Locate the cell with the specified text and output its [X, Y] center coordinate. 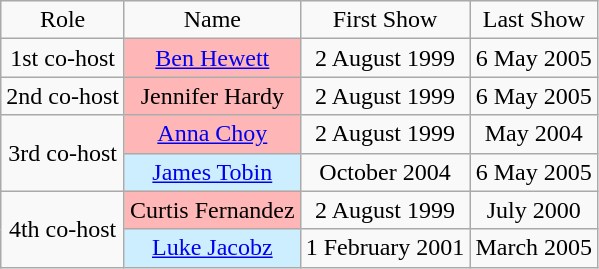
October 2004 [385, 172]
4th co-host [63, 229]
Role [63, 20]
Jennifer Hardy [212, 96]
1st co-host [63, 58]
Ben Hewett [212, 58]
May 2004 [534, 134]
1 February 2001 [385, 248]
Luke Jacobz [212, 248]
Anna Choy [212, 134]
Curtis Fernandez [212, 210]
2nd co-host [63, 96]
First Show [385, 20]
Last Show [534, 20]
James Tobin [212, 172]
March 2005 [534, 248]
July 2000 [534, 210]
Name [212, 20]
3rd co-host [63, 153]
